Provide the (X, Y) coordinate of the cell's center where the given text is located.  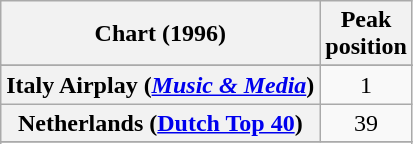
39 (366, 123)
1 (366, 85)
Italy Airplay (Music & Media) (160, 85)
Chart (1996) (160, 34)
Netherlands (Dutch Top 40) (160, 123)
Peakposition (366, 34)
